Provide the [X, Y] coordinate of the cell's center where the given text is located.  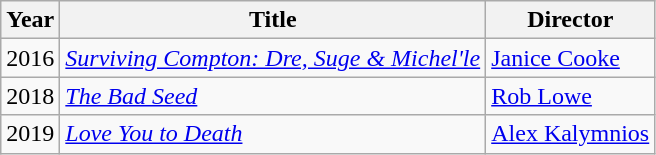
Year [30, 20]
2019 [30, 134]
Surviving Compton: Dre, Suge & Michel'le [273, 58]
Director [570, 20]
Title [273, 20]
2016 [30, 58]
Alex Kalymnios [570, 134]
Love You to Death [273, 134]
The Bad Seed [273, 96]
2018 [30, 96]
Rob Lowe [570, 96]
Janice Cooke [570, 58]
